Pinpoint the cell where the given text exists, returning its (x, y) midpoint coordinate. 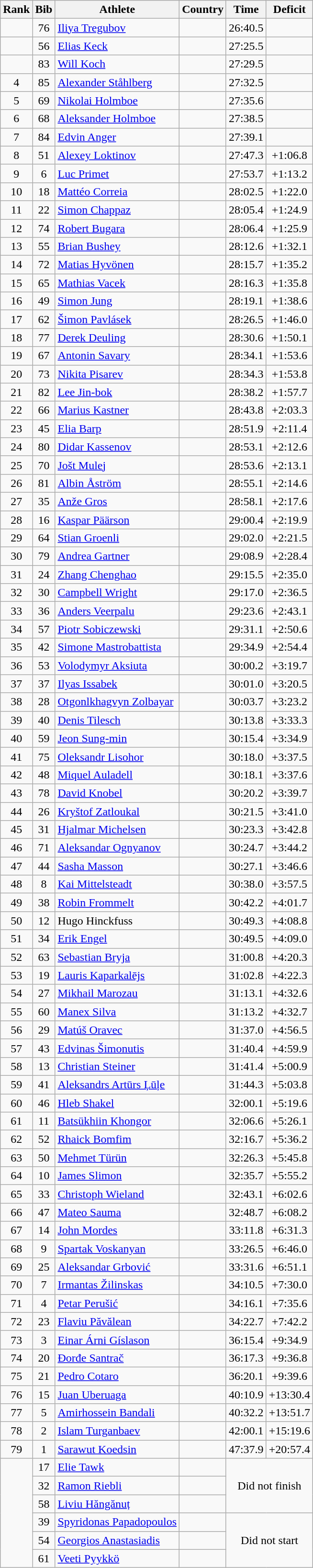
29:15.5 (246, 575)
Stian Groenli (117, 538)
Flaviu Păvălean (117, 1321)
31:44.3 (246, 1084)
Matúš Oravec (117, 1030)
Andrea Gartner (117, 556)
28:16.3 (246, 283)
Aleksander Holmboe (117, 119)
27:32.5 (246, 82)
Ramon Riebli (117, 1486)
+7:30.0 (289, 1285)
+1:50.1 (289, 338)
+5:36.2 (289, 1139)
+15:19.6 (289, 1431)
3 (44, 1340)
27:53.7 (246, 173)
Lee Jin-bok (117, 392)
31:41.4 (246, 1066)
32:06.6 (246, 1121)
Robert Bugara (117, 228)
+2:03.3 (289, 410)
28:53.1 (246, 447)
28:02.5 (246, 192)
Georgios Anastasiadis (117, 1540)
+7:35.6 (289, 1303)
30:18.1 (246, 775)
Einar Árni Gíslason (117, 1340)
+13:30.4 (289, 1395)
30:38.0 (246, 884)
28:53.6 (246, 465)
Amirhossein Bandali (117, 1413)
Rhaick Bomfim (117, 1139)
+1:53.8 (289, 374)
36:20.1 (246, 1376)
30:03.7 (246, 702)
Nikita Pisarev (117, 374)
28:26.5 (246, 319)
81 (44, 483)
+9:39.6 (289, 1376)
30:42.2 (246, 902)
Anders Veerpalu (117, 611)
27:35.6 (246, 101)
+4:32.7 (289, 1012)
Mikhail Marozau (117, 993)
+3:42.8 (289, 830)
+20:57.4 (289, 1449)
+2:36.5 (289, 593)
+2:50.6 (289, 629)
32:16.7 (246, 1139)
Antonin Savary (117, 356)
Simone Mastrobattista (117, 647)
Mateo Sauma (117, 1212)
Jeon Sung-min (117, 738)
Aleksandrs Artūrs Ļūļe (117, 1084)
+3:34.9 (289, 738)
Veeti Pyykkö (117, 1558)
Iliya Tregubov (117, 28)
Aleksandar Grbović (117, 1267)
Batsükhiin Khongor (117, 1121)
Pedro Cotaro (117, 1376)
32:48.7 (246, 1212)
33:26.5 (246, 1249)
+3:44.2 (289, 848)
+9:34.9 (289, 1340)
+1:38.6 (289, 301)
+3:37.5 (289, 756)
Lauris Kaparkalējs (117, 975)
+3:41.0 (289, 812)
31:37.0 (246, 1030)
82 (44, 392)
Simon Chappaz (117, 210)
30:00.2 (246, 666)
Sasha Masson (117, 866)
+5:55.2 (289, 1176)
30:49.3 (246, 921)
28:51.9 (246, 429)
Time (246, 10)
Otgonlkhagvyn Zolbayar (117, 702)
34:10.5 (246, 1285)
29:34.9 (246, 647)
30:21.5 (246, 812)
30:01.0 (246, 684)
Country (203, 10)
+4:32.6 (289, 993)
27:25.5 (246, 46)
27:38.5 (246, 119)
36:15.4 (246, 1340)
Mehmet Türün (117, 1158)
42:00.1 (246, 1431)
Kai Mittelsteadt (117, 884)
Matias Hyvönen (117, 265)
33:11.8 (246, 1230)
30:15.4 (246, 738)
+3:46.6 (289, 866)
Edvin Anger (117, 137)
+4:22.3 (289, 975)
Marius Kastner (117, 410)
Đorđe Santrač (117, 1358)
+2:19.9 (289, 519)
+5:19.6 (289, 1103)
Will Koch (117, 64)
29:17.0 (246, 593)
+3:57.5 (289, 884)
Elia Barp (117, 429)
34:22.7 (246, 1321)
+1:22.0 (289, 192)
+4:20.3 (289, 957)
+4:01.7 (289, 902)
40:10.9 (246, 1395)
28:19.1 (246, 301)
Zhang Chenghao (117, 575)
29:23.6 (246, 611)
+5:03.8 (289, 1084)
30:24.7 (246, 848)
Rank (16, 10)
+3:37.6 (289, 775)
Šimon Pavlásek (117, 319)
Simon Jung (117, 301)
+1:46.0 (289, 319)
Erik Engel (117, 939)
+6:08.2 (289, 1212)
Ilyas Issabek (117, 684)
85 (44, 82)
+5:26.1 (289, 1121)
29:00.4 (246, 519)
40:32.2 (246, 1413)
Anže Gros (117, 501)
Petar Perušić (117, 1303)
Jošt Mulej (117, 465)
+2:35.0 (289, 575)
80 (44, 447)
Did not finish (269, 1486)
34:16.1 (246, 1303)
+1:53.6 (289, 356)
29:31.1 (246, 629)
+3:20.5 (289, 684)
30:13.8 (246, 720)
30:27.1 (246, 866)
Mathias Vacek (117, 283)
32:35.7 (246, 1176)
+6:51.1 (289, 1267)
+1:25.9 (289, 228)
28:58.1 (246, 501)
83 (44, 64)
Alexey Loktinov (117, 155)
26:40.5 (246, 28)
Spartak Voskanyan (117, 1249)
+3:19.7 (289, 666)
Irmantas Žilinskas (117, 1285)
+2:28.4 (289, 556)
Hjalmar Michelsen (117, 830)
+6:02.6 (289, 1194)
+4:08.8 (289, 921)
28:06.4 (246, 228)
28:05.4 (246, 210)
28:55.1 (246, 483)
Juan Uberuaga (117, 1395)
Denis Tilesch (117, 720)
Elias Keck (117, 46)
Edvinas Šimonutis (117, 1048)
33:31.6 (246, 1267)
+2:17.6 (289, 501)
Didar Kassenov (117, 447)
+3:39.7 (289, 793)
27:29.5 (246, 64)
Brian Bushey (117, 247)
28:30.6 (246, 338)
30:20.2 (246, 793)
31:13.1 (246, 993)
+4:56.5 (289, 1030)
47:37.9 (246, 1449)
+1:35.2 (289, 265)
David Knobel (117, 793)
32:00.1 (246, 1103)
+5:45.8 (289, 1158)
2 (44, 1431)
Oleksandr Lisohor (117, 756)
31:40.4 (246, 1048)
+9:36.8 (289, 1358)
Spyridonas Papadopoulos (117, 1522)
+2:12.6 (289, 447)
30:18.0 (246, 756)
Robin Frommelt (117, 902)
Volodymyr Aksiuta (117, 666)
+4:59.9 (289, 1048)
Sarawut Koedsin (117, 1449)
Hugo Hinckfuss (117, 921)
Albin Åström (117, 483)
Manex Silva (117, 1012)
+7:42.2 (289, 1321)
28:38.2 (246, 392)
1 (44, 1449)
28:15.7 (246, 265)
+1:35.8 (289, 283)
36:17.3 (246, 1358)
Mattéo Correia (117, 192)
Kaspar Päärson (117, 519)
Alexander Ståhlberg (117, 82)
84 (44, 137)
28:12.6 (246, 247)
31:13.2 (246, 1012)
27:47.3 (246, 155)
+3:23.2 (289, 702)
+2:54.4 (289, 647)
31:02.8 (246, 975)
Derek Deuling (117, 338)
+6:46.0 (289, 1249)
31:00.8 (246, 957)
Liviu Hăngănuț (117, 1504)
+2:21.5 (289, 538)
Campbell Wright (117, 593)
+1:57.7 (289, 392)
+1:13.2 (289, 173)
Piotr Sobiczewski (117, 629)
James Slimon (117, 1176)
32:43.1 (246, 1194)
Islam Turganbaev (117, 1431)
+2:14.6 (289, 483)
Aleksandar Ognyanov (117, 848)
Christoph Wieland (117, 1194)
+4:09.0 (289, 939)
+2:13.1 (289, 465)
Deficit (289, 10)
+5:00.9 (289, 1066)
+1:32.1 (289, 247)
+3:33.3 (289, 720)
Athlete (117, 10)
28:34.3 (246, 374)
Elie Tawk (117, 1467)
Kryštof Zatloukal (117, 812)
+2:11.4 (289, 429)
+1:06.8 (289, 155)
Did not start (269, 1540)
28:34.1 (246, 356)
30:49.5 (246, 939)
30:23.3 (246, 830)
Bib (44, 10)
27:39.1 (246, 137)
28:43.8 (246, 410)
32:26.3 (246, 1158)
+1:24.9 (289, 210)
+13:51.7 (289, 1413)
29:08.9 (246, 556)
Hleb Shakel (117, 1103)
Christian Steiner (117, 1066)
Sebastian Bryja (117, 957)
Nikolai Holmboe (117, 101)
John Mordes (117, 1230)
+6:31.3 (289, 1230)
Miquel Auladell (117, 775)
Luc Primet (117, 173)
29:02.0 (246, 538)
+2:43.1 (289, 611)
